From the cell containing the given text, extract its center point as (X, Y) coordinate. 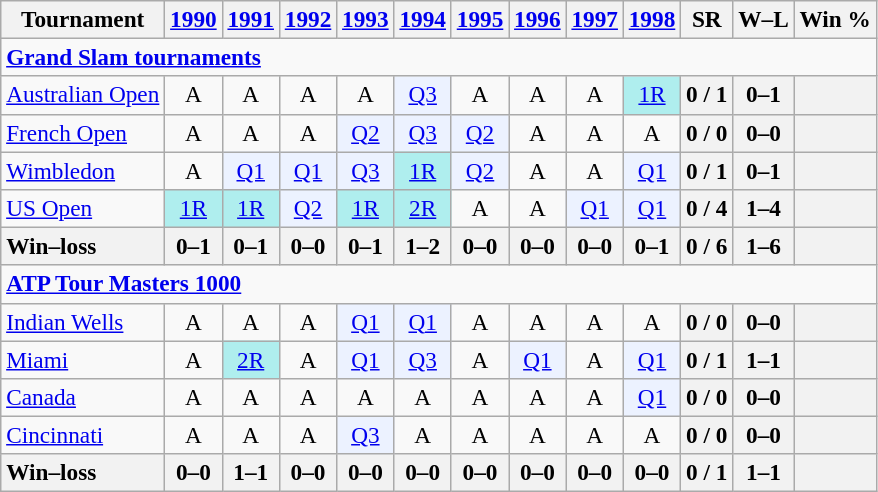
French Open (83, 133)
W–L (764, 19)
Wimbledon (83, 170)
1997 (594, 19)
Miami (83, 359)
1–4 (764, 208)
Grand Slam tournaments (438, 57)
1993 (366, 19)
Indian Wells (83, 322)
0 / 4 (707, 208)
1990 (194, 19)
1994 (422, 19)
Tournament (83, 19)
0 / 6 (707, 246)
1998 (652, 19)
Australian Open (83, 95)
US Open (83, 208)
SR (707, 19)
Win % (835, 19)
1–6 (764, 246)
1–2 (422, 246)
1996 (538, 19)
Cincinnati (83, 435)
1992 (308, 19)
ATP Tour Masters 1000 (438, 284)
Canada (83, 397)
1991 (250, 19)
1995 (480, 19)
